Detect which cell encompasses the target text, then output its (X, Y) center coordinate. 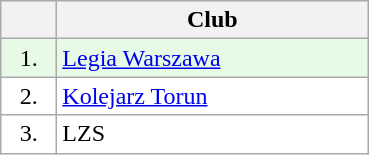
Legia Warszawa (212, 58)
Club (212, 20)
Kolejarz Torun (212, 96)
3. (29, 134)
2. (29, 96)
1. (29, 58)
LZS (212, 134)
